Return [x, y] of the center of cell containing provided text 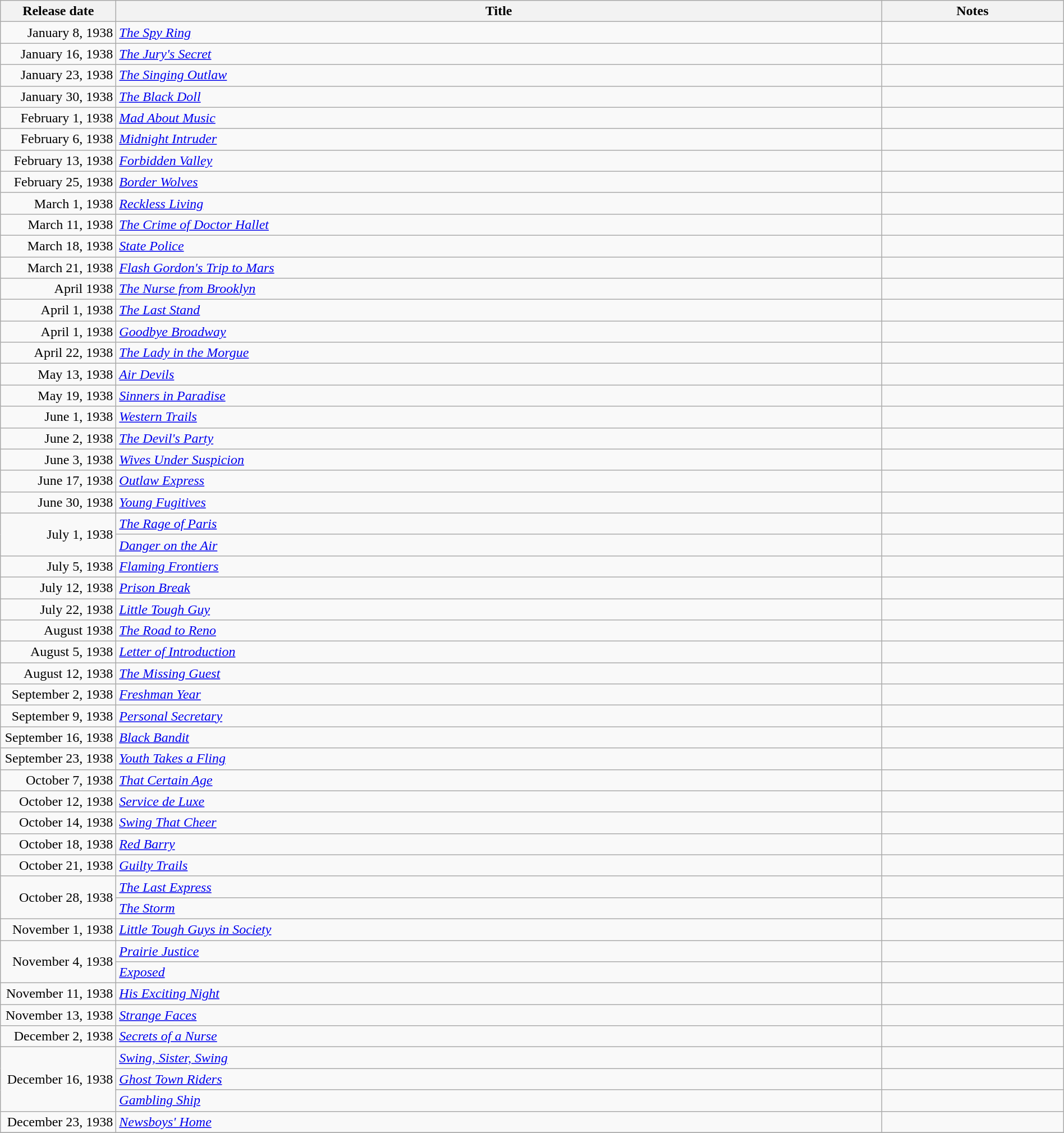
October 12, 1938 [58, 801]
January 23, 1938 [58, 75]
August 1938 [58, 631]
Goodbye Broadway [499, 332]
Flash Gordon's Trip to Mars [499, 268]
The Last Express [499, 887]
December 23, 1938 [58, 1122]
Young Fugitives [499, 502]
Wives Under Suspicion [499, 460]
The Last Stand [499, 310]
March 11, 1938 [58, 224]
June 3, 1938 [58, 460]
Exposed [499, 973]
The Rage of Paris [499, 524]
The Nurse from Brooklyn [499, 289]
Border Wolves [499, 182]
The Missing Guest [499, 673]
Western Trails [499, 417]
January 8, 1938 [58, 33]
Little Tough Guy [499, 609]
January 16, 1938 [58, 54]
Forbidden Valley [499, 160]
April 22, 1938 [58, 353]
Gambling Ship [499, 1100]
September 9, 1938 [58, 716]
Swing That Cheer [499, 823]
Secrets of a Nurse [499, 1036]
May 19, 1938 [58, 396]
November 11, 1938 [58, 994]
The Black Doll [499, 97]
October 21, 1938 [58, 865]
State Police [499, 246]
Black Bandit [499, 737]
Ghost Town Riders [499, 1079]
Danger on the Air [499, 545]
March 21, 1938 [58, 268]
July 5, 1938 [58, 566]
Sinners in Paradise [499, 396]
March 1, 1938 [58, 203]
Strange Faces [499, 1015]
Midnight Intruder [499, 139]
Air Devils [499, 374]
September 2, 1938 [58, 695]
June 30, 1938 [58, 502]
That Certain Age [499, 780]
March 18, 1938 [58, 246]
November 13, 1938 [58, 1015]
February 1, 1938 [58, 118]
November 1, 1938 [58, 929]
Swing, Sister, Swing [499, 1058]
Mad About Music [499, 118]
September 16, 1938 [58, 737]
January 30, 1938 [58, 97]
October 18, 1938 [58, 844]
February 13, 1938 [58, 160]
The Devil's Party [499, 438]
October 14, 1938 [58, 823]
June 17, 1938 [58, 481]
The Jury's Secret [499, 54]
Letter of Introduction [499, 652]
Service de Luxe [499, 801]
December 2, 1938 [58, 1036]
The Singing Outlaw [499, 75]
July 1, 1938 [58, 534]
Outlaw Express [499, 481]
August 5, 1938 [58, 652]
May 13, 1938 [58, 374]
September 23, 1938 [58, 759]
Prairie Justice [499, 951]
Personal Secretary [499, 716]
Reckless Living [499, 203]
Notes [973, 11]
August 12, 1938 [58, 673]
February 6, 1938 [58, 139]
Title [499, 11]
Red Barry [499, 844]
Youth Takes a Fling [499, 759]
The Lady in the Morgue [499, 353]
The Spy Ring [499, 33]
His Exciting Night [499, 994]
Newsboys' Home [499, 1122]
February 25, 1938 [58, 182]
Release date [58, 11]
Guilty Trails [499, 865]
June 2, 1938 [58, 438]
Little Tough Guys in Society [499, 929]
October 7, 1938 [58, 780]
Freshman Year [499, 695]
April 1938 [58, 289]
July 22, 1938 [58, 609]
Flaming Frontiers [499, 566]
October 28, 1938 [58, 897]
The Storm [499, 908]
The Crime of Doctor Hallet [499, 224]
June 1, 1938 [58, 417]
Prison Break [499, 588]
December 16, 1938 [58, 1079]
July 12, 1938 [58, 588]
The Road to Reno [499, 631]
November 4, 1938 [58, 962]
